Locate the cell with the specified text and output its (x, y) center coordinate. 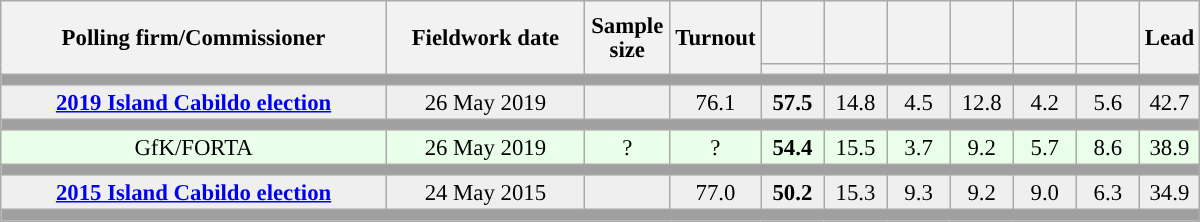
4.2 (1044, 102)
2015 Island Cabildo election (194, 194)
Lead (1169, 38)
Sample size (627, 38)
54.4 (792, 148)
14.8 (856, 102)
15.5 (856, 148)
GfK/FORTA (194, 148)
Polling firm/Commissioner (194, 38)
2019 Island Cabildo election (194, 102)
42.7 (1169, 102)
57.5 (792, 102)
5.6 (1108, 102)
76.1 (716, 102)
24 May 2015 (485, 194)
6.3 (1108, 194)
9.3 (918, 194)
9.0 (1044, 194)
15.3 (856, 194)
38.9 (1169, 148)
5.7 (1044, 148)
77.0 (716, 194)
3.7 (918, 148)
Fieldwork date (485, 38)
Turnout (716, 38)
34.9 (1169, 194)
50.2 (792, 194)
4.5 (918, 102)
12.8 (982, 102)
8.6 (1108, 148)
